Determine the (x, y) coordinate at the center of the cell enclosing the given text.  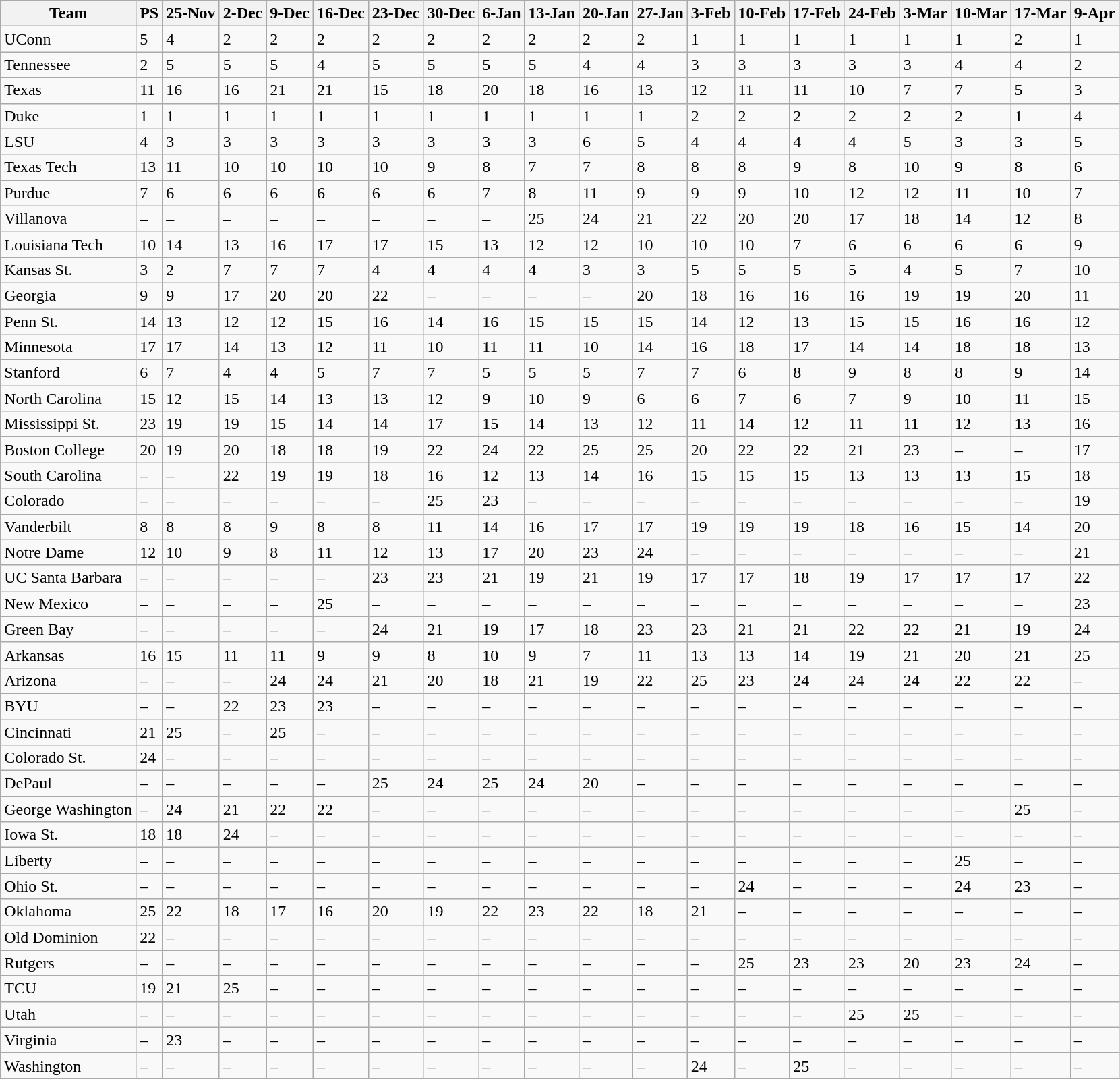
Oklahoma (69, 912)
17-Mar (1040, 13)
Penn St. (69, 322)
South Carolina (69, 475)
Green Bay (69, 629)
27-Jan (660, 13)
16-Dec (341, 13)
Georgia (69, 295)
TCU (69, 989)
25-Nov (191, 13)
Texas (69, 90)
Colorado (69, 501)
Stanford (69, 373)
17-Feb (817, 13)
Tennessee (69, 65)
DePaul (69, 784)
20-Jan (606, 13)
BYU (69, 706)
Duke (69, 116)
Villanova (69, 218)
13-Jan (552, 13)
Arizona (69, 680)
Washington (69, 1066)
9-Dec (290, 13)
Iowa St. (69, 835)
LSU (69, 142)
2-Dec (243, 13)
23-Dec (396, 13)
New Mexico (69, 604)
North Carolina (69, 399)
Texas Tech (69, 167)
Arkansas (69, 655)
Mississippi St. (69, 424)
Utah (69, 1014)
3-Mar (925, 13)
Rutgers (69, 963)
Virginia (69, 1040)
30-Dec (451, 13)
Colorado St. (69, 758)
UC Santa Barbara (69, 578)
9-Apr (1094, 13)
Louisiana Tech (69, 244)
Team (69, 13)
24-Feb (872, 13)
Ohio St. (69, 886)
George Washington (69, 809)
Cincinnati (69, 732)
Liberty (69, 861)
10-Feb (762, 13)
Purdue (69, 193)
Old Dominion (69, 937)
Minnesota (69, 347)
UConn (69, 39)
Kansas St. (69, 270)
PS (150, 13)
Boston College (69, 450)
6-Jan (502, 13)
10-Mar (981, 13)
3-Feb (711, 13)
Vanderbilt (69, 527)
Notre Dame (69, 552)
